Scan for the cell matching the given text and deliver its [X, Y] coordinate at center. 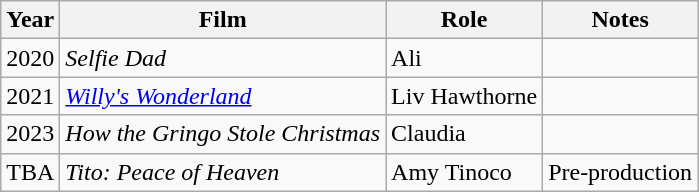
2020 [30, 58]
How the Gringo Stole Christmas [223, 134]
Liv Hawthorne [464, 96]
Selfie Dad [223, 58]
2021 [30, 96]
Claudia [464, 134]
Notes [620, 20]
Year [30, 20]
Role [464, 20]
Ali [464, 58]
Film [223, 20]
Willy's Wonderland [223, 96]
2023 [30, 134]
Amy Tinoco [464, 172]
TBA [30, 172]
Pre-production [620, 172]
Tito: Peace of Heaven [223, 172]
